Search for the cell housing the specified text and yield its [X, Y] center coordinate. 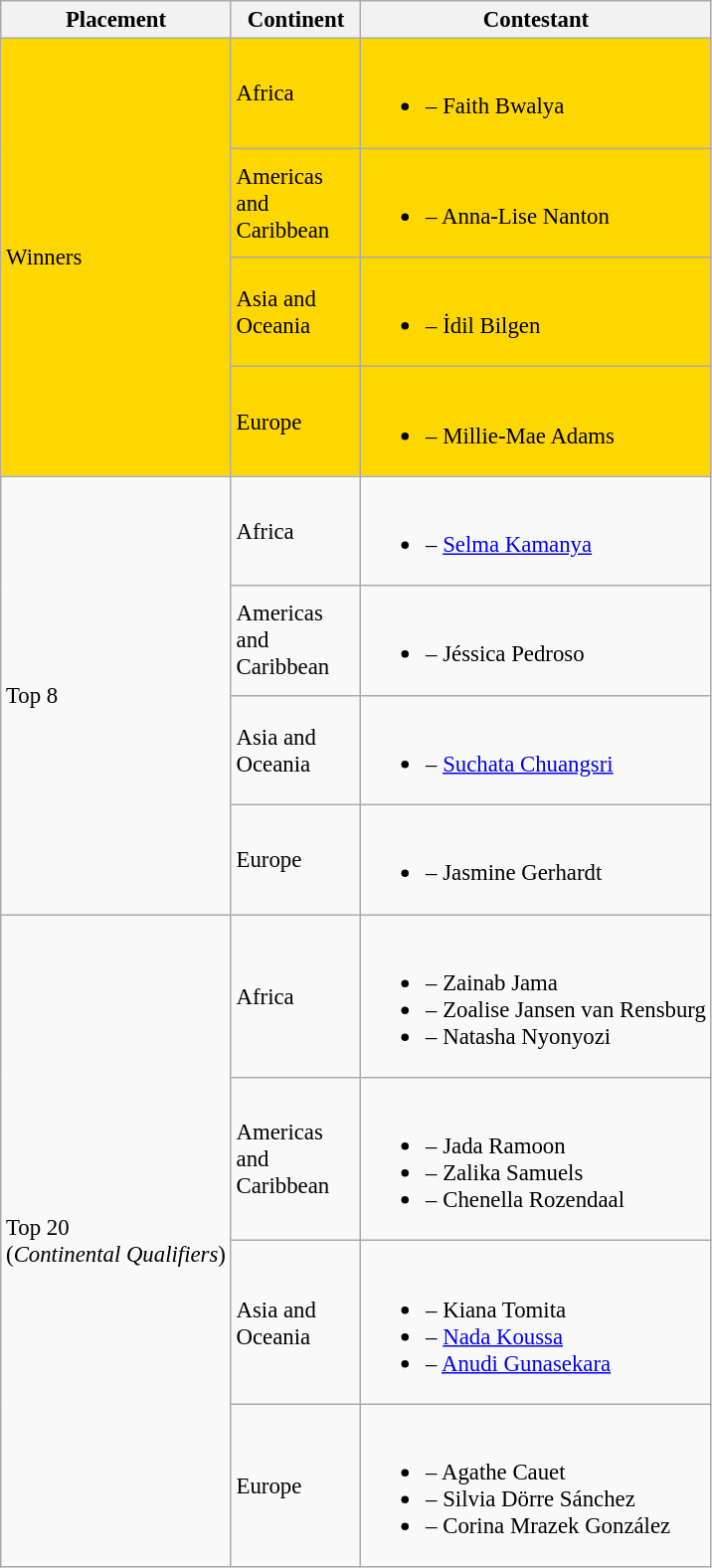
Continent [296, 20]
– Selma Kamanya [536, 531]
– Suchata Chuangsri [536, 750]
– İdil Bilgen [536, 312]
– Faith Bwalya [536, 93]
– Agathe Cauet – Silvia Dörre Sánchez – Corina Mrazek González [536, 1485]
– Anna-Lise Nanton [536, 203]
– Millie-Mae Adams [536, 422]
– Jasmine Gerhardt [536, 860]
Top 8 [115, 696]
– Zainab Jama – Zoalise Jansen van Rensburg – Natasha Nyonyozi [536, 996]
– Jéssica Pedroso [536, 640]
– Jada Ramoon – Zalika Samuels – Chenella Rozendaal [536, 1159]
Top 20(Continental Qualifiers) [115, 1241]
Placement [115, 20]
Winners [115, 259]
Contestant [536, 20]
– Kiana Tomita – Nada Koussa – Anudi Gunasekara [536, 1322]
